Locate the cell with the specified text and output its [x, y] center coordinate. 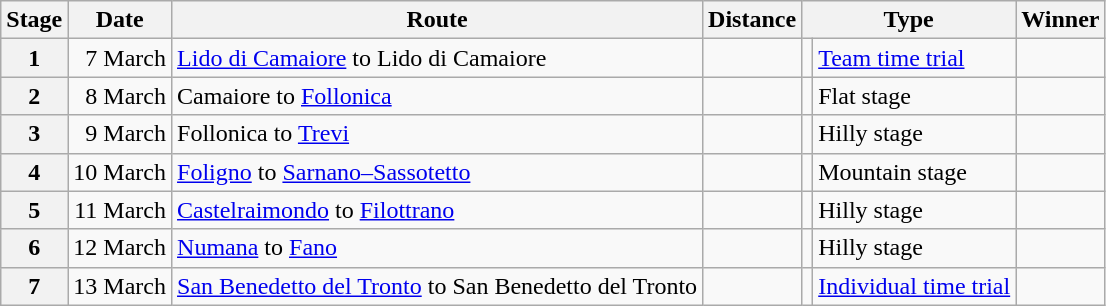
Foligno to Sarnano–Sassotetto [438, 172]
3 [34, 134]
Numana to Fano [438, 248]
9 March [120, 134]
7 March [120, 58]
San Benedetto del Tronto to San Benedetto del Tronto [438, 286]
13 March [120, 286]
8 March [120, 96]
Follonica to Trevi [438, 134]
Lido di Camaiore to Lido di Camaiore [438, 58]
Camaiore to Follonica [438, 96]
Team time trial [914, 58]
10 March [120, 172]
12 March [120, 248]
4 [34, 172]
Castelraimondo to Filottrano [438, 210]
11 March [120, 210]
1 [34, 58]
Flat stage [914, 96]
7 [34, 286]
Winner [1060, 20]
Date [120, 20]
Mountain stage [914, 172]
Type [909, 20]
2 [34, 96]
Stage [34, 20]
5 [34, 210]
Distance [752, 20]
Route [438, 20]
6 [34, 248]
Individual time trial [914, 286]
